Extract the (x, y) coordinate from the center of the cell holding the provided text.  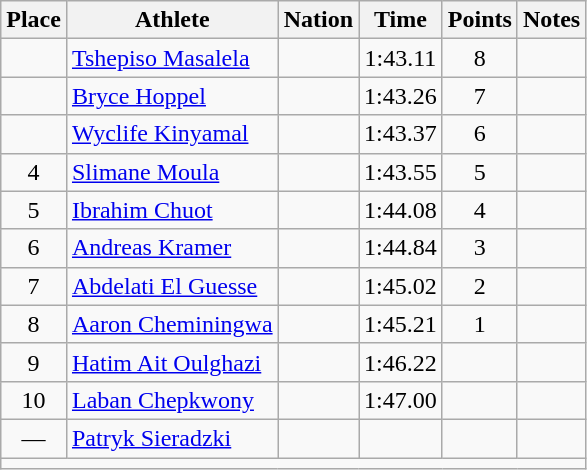
1:44.84 (401, 248)
1:46.22 (401, 362)
Wyclife Kinyamal (172, 134)
Hatim Ait Oulghazi (172, 362)
1:44.08 (401, 210)
— (34, 438)
Patryk Sieradzki (172, 438)
Notes (551, 20)
9 (34, 362)
1:43.26 (401, 96)
1:43.37 (401, 134)
Time (401, 20)
3 (480, 248)
1:43.11 (401, 58)
10 (34, 400)
Aaron Cheminingwa (172, 324)
Points (480, 20)
1:45.02 (401, 286)
Athlete (172, 20)
1:43.55 (401, 172)
1 (480, 324)
Andreas Kramer (172, 248)
Laban Chepkwony (172, 400)
Place (34, 20)
Ibrahim Chuot (172, 210)
Slimane Moula (172, 172)
Abdelati El Guesse (172, 286)
Tshepiso Masalela (172, 58)
Bryce Hoppel (172, 96)
1:47.00 (401, 400)
Nation (318, 20)
1:45.21 (401, 324)
2 (480, 286)
